From the cell containing the given text, extract its center point as [X, Y] coordinate. 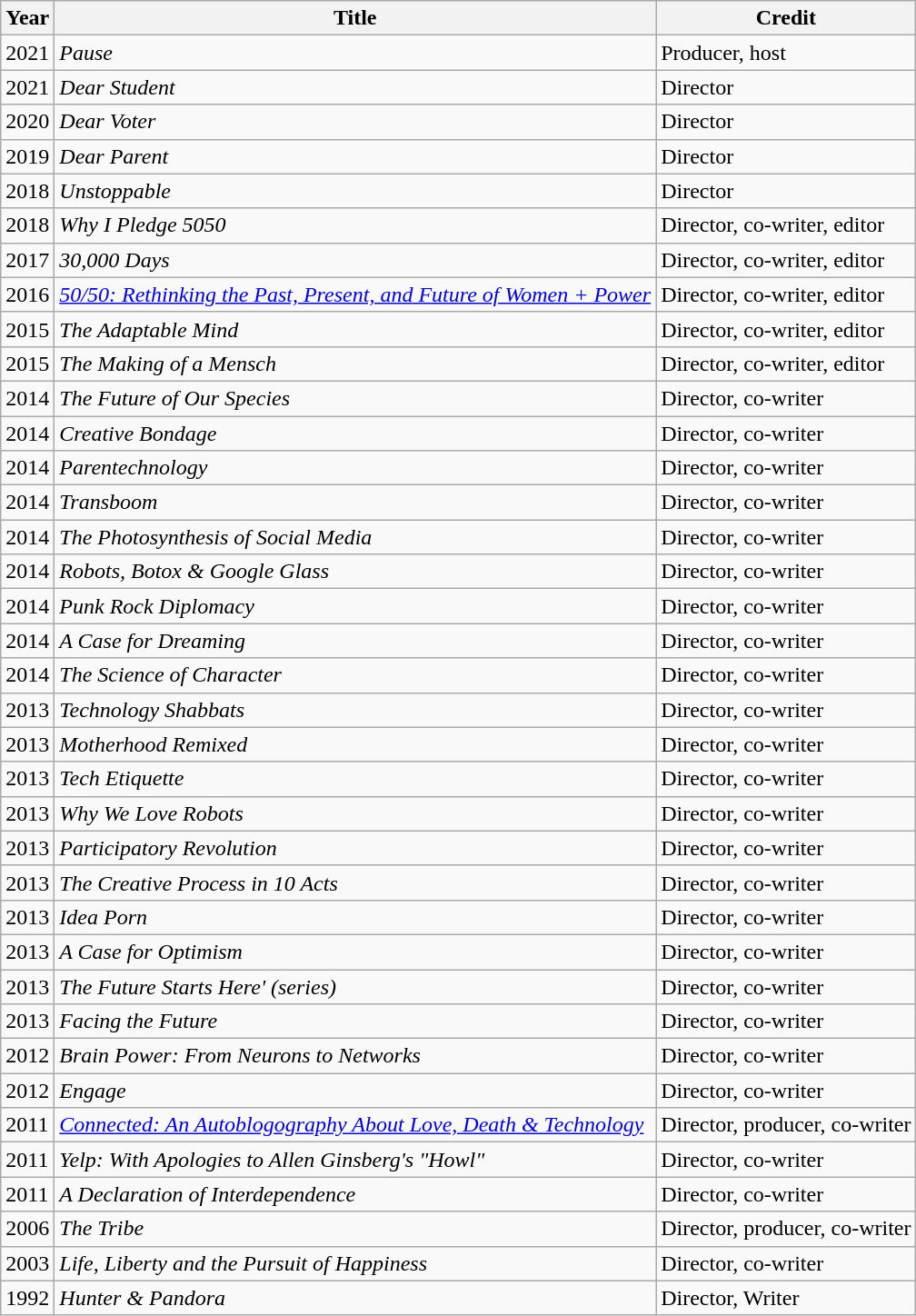
A Case for Optimism [355, 952]
The Creative Process in 10 Acts [355, 882]
Credit [786, 18]
Participatory Revolution [355, 848]
Dear Student [355, 87]
Title [355, 18]
The Making of a Mensch [355, 364]
2020 [27, 122]
The Science of Character [355, 675]
Director, Writer [786, 1298]
50/50: Rethinking the Past, Present, and Future of Women + Power [355, 294]
Connected: An Autoblogography About Love, Death & Technology [355, 1125]
1992 [27, 1298]
Motherhood Remixed [355, 744]
The Tribe [355, 1229]
A Declaration of Interdependence [355, 1194]
Engage [355, 1091]
The Future Starts Here' (series) [355, 986]
Technology Shabbats [355, 710]
Brain Power: From Neurons to Networks [355, 1056]
Creative Bondage [355, 434]
Punk Rock Diplomacy [355, 606]
Facing the Future [355, 1022]
Dear Voter [355, 122]
Why We Love Robots [355, 813]
Why I Pledge 5050 [355, 225]
Robots, Botox & Google Glass [355, 572]
The Adaptable Mind [355, 329]
Unstoppable [355, 191]
2016 [27, 294]
2017 [27, 260]
Hunter & Pandora [355, 1298]
Parentechnology [355, 468]
Life, Liberty and the Pursuit of Happiness [355, 1263]
Transboom [355, 503]
The Photosynthesis of Social Media [355, 537]
Idea Porn [355, 917]
2019 [27, 156]
Yelp: With Apologies to Allen Ginsberg's "Howl" [355, 1160]
2003 [27, 1263]
The Future of Our Species [355, 398]
Producer, host [786, 53]
Pause [355, 53]
2006 [27, 1229]
Dear Parent [355, 156]
A Case for Dreaming [355, 641]
30,000 Days [355, 260]
Year [27, 18]
Tech Etiquette [355, 779]
